Pinpoint the cell where the given text exists, returning its (X, Y) midpoint coordinate. 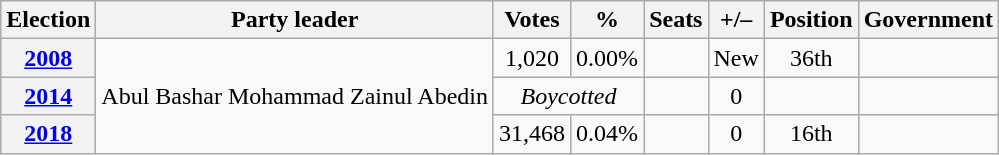
Votes (532, 20)
16th (811, 134)
2014 (48, 96)
0.00% (608, 58)
2018 (48, 134)
36th (811, 58)
% (608, 20)
Election (48, 20)
Party leader (295, 20)
Abul Bashar Mohammad Zainul Abedin (295, 96)
New (736, 58)
Position (811, 20)
31,468 (532, 134)
2008 (48, 58)
1,020 (532, 58)
Seats (676, 20)
0.04% (608, 134)
Government (928, 20)
Boycotted (568, 96)
+/– (736, 20)
